Return the (X, Y) coordinate for the center point of the cell that contains the specified text.  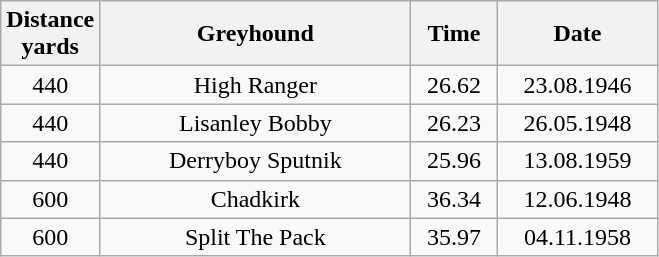
36.34 (454, 199)
25.96 (454, 161)
High Ranger (256, 85)
Split The Pack (256, 237)
Distance yards (50, 34)
Date (578, 34)
Lisanley Bobby (256, 123)
04.11.1958 (578, 237)
23.08.1946 (578, 85)
Derryboy Sputnik (256, 161)
26.62 (454, 85)
26.23 (454, 123)
Greyhound (256, 34)
35.97 (454, 237)
Time (454, 34)
13.08.1959 (578, 161)
12.06.1948 (578, 199)
Chadkirk (256, 199)
26.05.1948 (578, 123)
